Find where the given text appears and provide that cell's center as (X, Y) coordinate. 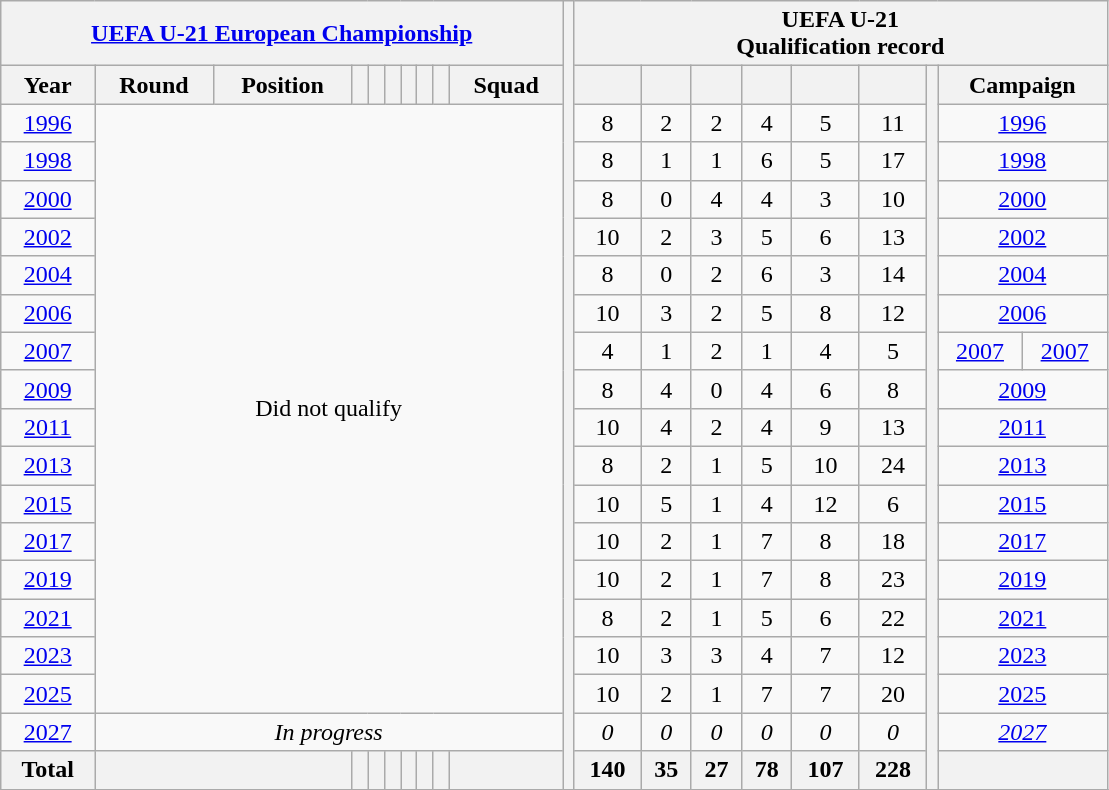
Round (154, 85)
35 (666, 770)
20 (892, 694)
UEFA U-21Qualification record (840, 34)
107 (826, 770)
24 (892, 465)
UEFA U-21 European Championship (282, 34)
Year (48, 85)
9 (826, 427)
In progress (329, 732)
Campaign (1022, 85)
140 (608, 770)
22 (892, 618)
11 (892, 123)
27 (716, 770)
78 (767, 770)
Squad (506, 85)
18 (892, 542)
Did not qualify (329, 408)
14 (892, 275)
228 (892, 770)
Position (282, 85)
23 (892, 580)
17 (892, 161)
Total (48, 770)
